For the text-containing cell, return its midpoint in (x, y) coordinate format. 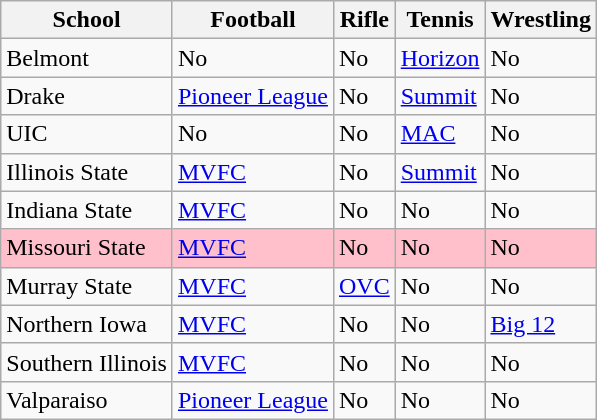
Drake (87, 96)
Indiana State (87, 210)
Rifle (364, 20)
Big 12 (541, 324)
School (87, 20)
MAC (440, 134)
UIC (87, 134)
Missouri State (87, 248)
OVC (364, 286)
Northern Iowa (87, 324)
Valparaiso (87, 400)
Illinois State (87, 172)
Football (252, 20)
Southern Illinois (87, 362)
Wrestling (541, 20)
Murray State (87, 286)
Tennis (440, 20)
Horizon (440, 58)
Belmont (87, 58)
